Detect which cell encompasses the target text, then output its [X, Y] center coordinate. 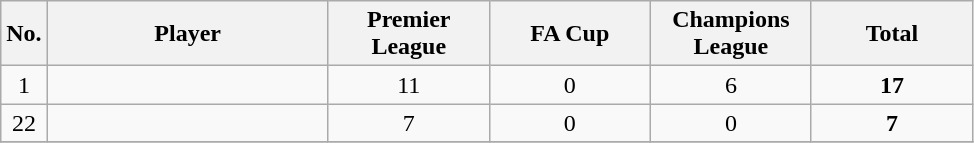
1 [24, 85]
No. [24, 34]
Champions League [730, 34]
11 [408, 85]
FA Cup [570, 34]
Total [892, 34]
Premier League [408, 34]
22 [24, 123]
Player [188, 34]
6 [730, 85]
17 [892, 85]
